From the cell containing the given text, extract its center point as (X, Y) coordinate. 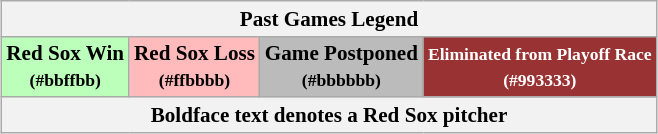
Eliminated from Playoff Race (#993333) (540, 66)
Boldface text denotes a Red Sox pitcher (328, 114)
Past Games Legend (328, 18)
Red Sox Loss (#ffbbbb) (194, 66)
Red Sox Win (#bbffbb) (65, 66)
Game Postponed (#bbbbbb) (342, 66)
